Scan for the cell matching the given text and deliver its (X, Y) coordinate at center. 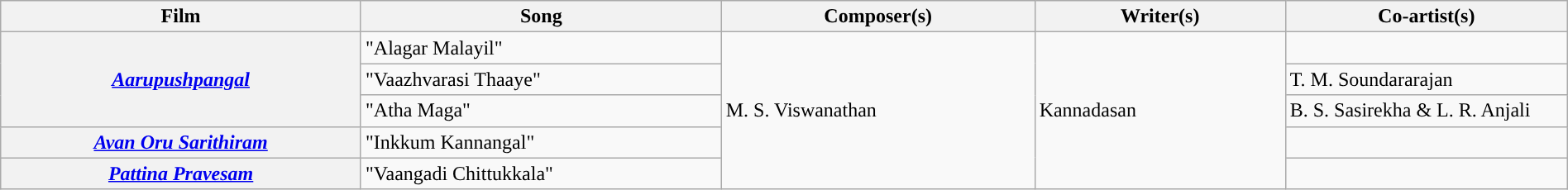
"Vaangadi Chittukkala" (541, 173)
"Atha Maga" (541, 111)
M. S. Viswanathan (878, 111)
"Vaazhvarasi Thaaye" (541, 79)
Kannadasan (1159, 111)
"Alagar Malayil" (541, 48)
Aarupushpangal (181, 79)
T. M. Soundararajan (1426, 79)
B. S. Sasirekha & L. R. Anjali (1426, 111)
Composer(s) (878, 17)
Writer(s) (1159, 17)
Song (541, 17)
Avan Oru Sarithiram (181, 142)
Film (181, 17)
Pattina Pravesam (181, 173)
Co-artist(s) (1426, 17)
"Inkkum Kannangal" (541, 142)
